Provide the (X, Y) coordinate of the cell's center where the given text is located.  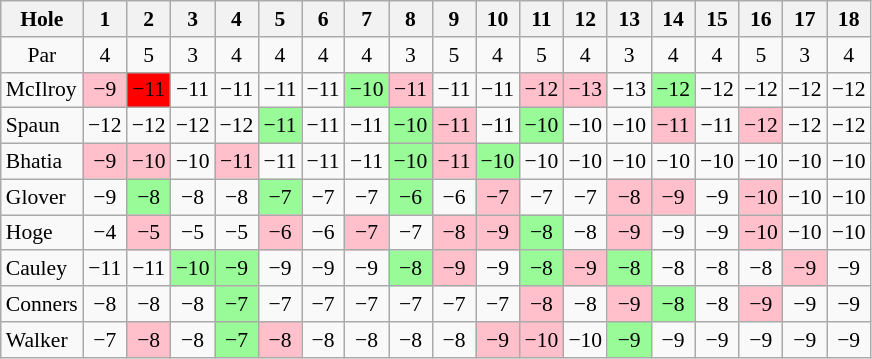
9 (454, 19)
Bhatia (42, 162)
13 (629, 19)
7 (367, 19)
15 (717, 19)
Cauley (42, 269)
2 (149, 19)
12 (585, 19)
−4 (105, 233)
Hole (42, 19)
Hoge (42, 233)
1 (105, 19)
Spaun (42, 126)
6 (324, 19)
10 (498, 19)
Conners (42, 304)
16 (761, 19)
Glover (42, 197)
Par (42, 55)
17 (805, 19)
14 (673, 19)
8 (411, 19)
McIlroy (42, 90)
18 (849, 19)
11 (541, 19)
Walker (42, 340)
